Return [X, Y] of the center of cell containing provided text 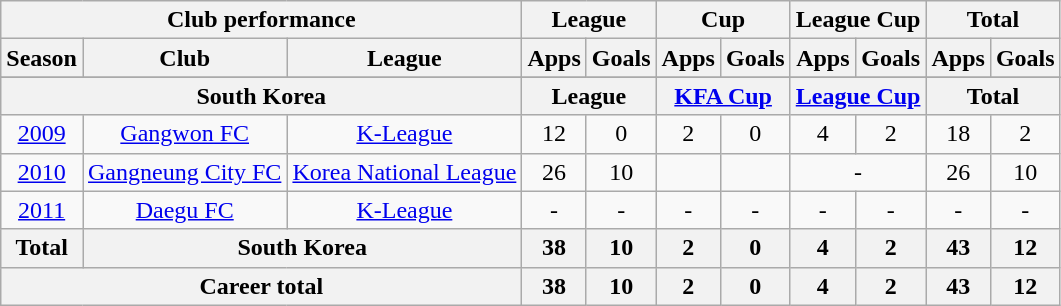
Club performance [262, 20]
Korea National League [404, 172]
2011 [42, 210]
Club [184, 58]
2009 [42, 134]
Cup [723, 20]
18 [958, 134]
2010 [42, 172]
Season [42, 58]
Daegu FC [184, 210]
Gangneung City FC [184, 172]
Gangwon FC [184, 134]
KFA Cup [723, 96]
Career total [262, 286]
